Return the (X, Y) coordinate for the center point of the cell that contains the specified text.  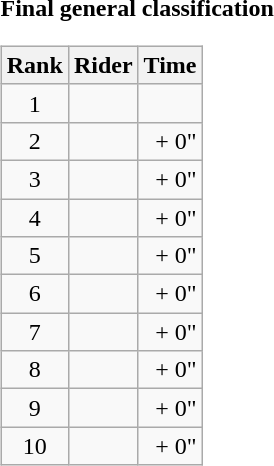
10 (34, 446)
6 (34, 294)
1 (34, 103)
5 (34, 256)
3 (34, 179)
Rider (103, 65)
Time (170, 65)
7 (34, 332)
9 (34, 408)
4 (34, 217)
2 (34, 141)
8 (34, 370)
Rank (34, 65)
